Pinpoint the cell where the given text exists, returning its [X, Y] midpoint coordinate. 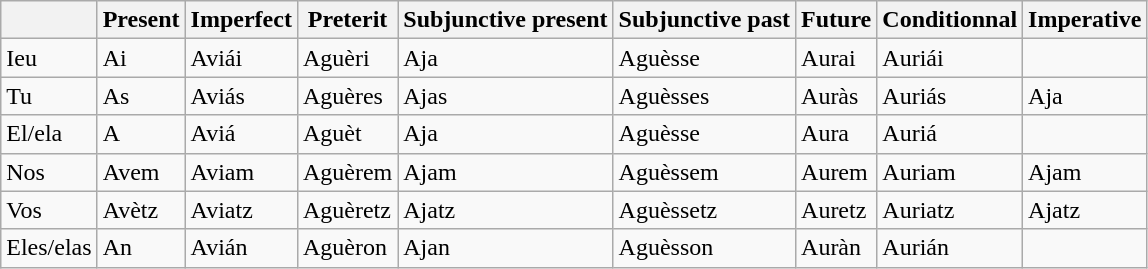
Aura [836, 134]
Auriás [950, 96]
Auriái [950, 58]
Aguèron [347, 248]
Aguèssetz [704, 210]
Ieu [49, 58]
El/ela [49, 134]
Ai [141, 58]
Aurai [836, 58]
Auràn [836, 248]
Eles/elas [49, 248]
Auriatz [950, 210]
Aviás [241, 96]
A [141, 134]
Aviam [241, 172]
Aguèri [347, 58]
Subjunctive past [704, 20]
Aguèsses [704, 96]
Ajan [506, 248]
Tu [49, 96]
Preterit [347, 20]
Vos [49, 210]
Aviatz [241, 210]
Imperative [1085, 20]
Aviái [241, 58]
As [141, 96]
Auriá [950, 134]
An [141, 248]
Auriam [950, 172]
Auràs [836, 96]
Imperfect [241, 20]
Ajas [506, 96]
Avem [141, 172]
Aguèt [347, 134]
Aguèrem [347, 172]
Nos [49, 172]
Future [836, 20]
Aguèsson [704, 248]
Aguèretz [347, 210]
Avètz [141, 210]
Aguèssem [704, 172]
Auretz [836, 210]
Aguères [347, 96]
Aurián [950, 248]
Conditionnal [950, 20]
Present [141, 20]
Aviá [241, 134]
Aurem [836, 172]
Avián [241, 248]
Subjunctive present [506, 20]
